Find where the given text appears and provide that cell's center as [X, Y] coordinate. 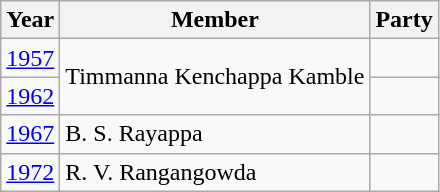
R. V. Rangangowda [215, 172]
1967 [30, 134]
Timmanna Kenchappa Kamble [215, 77]
Member [215, 20]
Year [30, 20]
1972 [30, 172]
Party [404, 20]
B. S. Rayappa [215, 134]
1962 [30, 96]
1957 [30, 58]
